From the cell containing the given text, extract its center point as [x, y] coordinate. 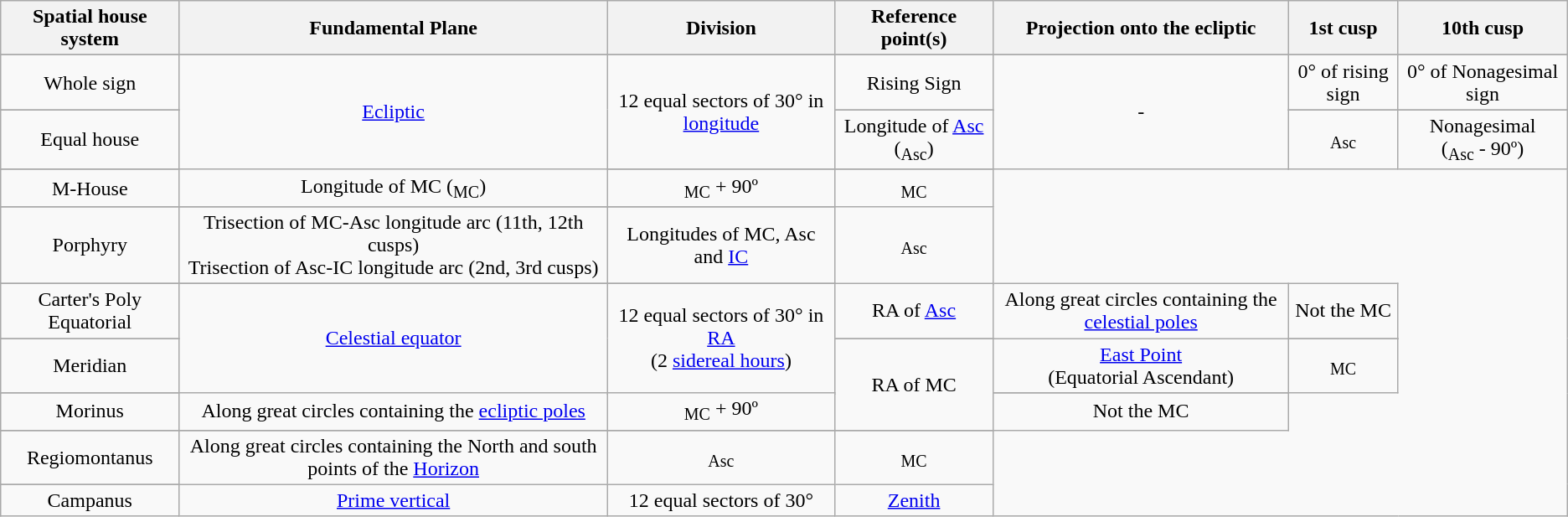
Trisection of MC-Asc longitude arc (11th, 12th cusps)Trisection of Asc-IC longitude arc (2nd, 3rd cusps) [394, 246]
Regiomontanus [90, 458]
Ecliptic [394, 112]
Spatial house system [90, 28]
Nonagesimal(Asc - 90º) [1483, 139]
Longitude of MC (MC) [394, 188]
12 equal sectors of 30° in longitude [722, 112]
10th cusp [1483, 28]
0° of rising sign [1343, 82]
Projection onto the ecliptic [1141, 28]
RA of MC [914, 384]
Longitude of Asc (Asc) [914, 139]
Reference point(s) [914, 28]
Fundamental Plane [394, 28]
Zenith [914, 500]
RA of Asc [914, 312]
12 equal sectors of 30° [722, 500]
Longitudes of MC, Asc and IC [722, 246]
0° of Nonagesimal sign [1483, 82]
Carter's Poly Equatorial [90, 312]
Equal house [90, 139]
Along great circles containing the ecliptic poles [394, 411]
Along great circles containing the celestial poles [1141, 312]
Celestial equator [394, 339]
Prime vertical [394, 500]
Campanus [90, 500]
Morinus [90, 411]
Meridian [90, 365]
- [1141, 112]
Whole sign [90, 82]
Division [722, 28]
Porphyry [90, 246]
M-House [90, 188]
12 equal sectors of 30° in RA(2 sidereal hours) [722, 339]
1st cusp [1343, 28]
Along great circles containing the North and south points of the Horizon [394, 458]
East Point(Equatorial Ascendant) [1141, 365]
Rising Sign [914, 82]
